Output the [X, Y] coordinate of the center of the cell containing the given text.  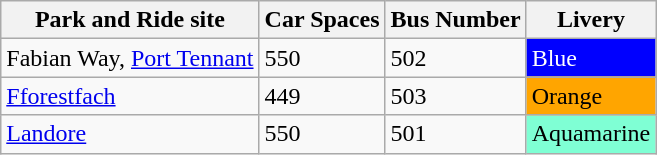
501 [456, 134]
Livery [591, 20]
Car Spaces [322, 20]
Fforestfach [130, 96]
Landore [130, 134]
Park and Ride site [130, 20]
Bus Number [456, 20]
Fabian Way, Port Tennant [130, 58]
503 [456, 96]
449 [322, 96]
Blue [591, 58]
502 [456, 58]
Aquamarine [591, 134]
Orange [591, 96]
